Pinpoint the cell where the given text exists, returning its (x, y) midpoint coordinate. 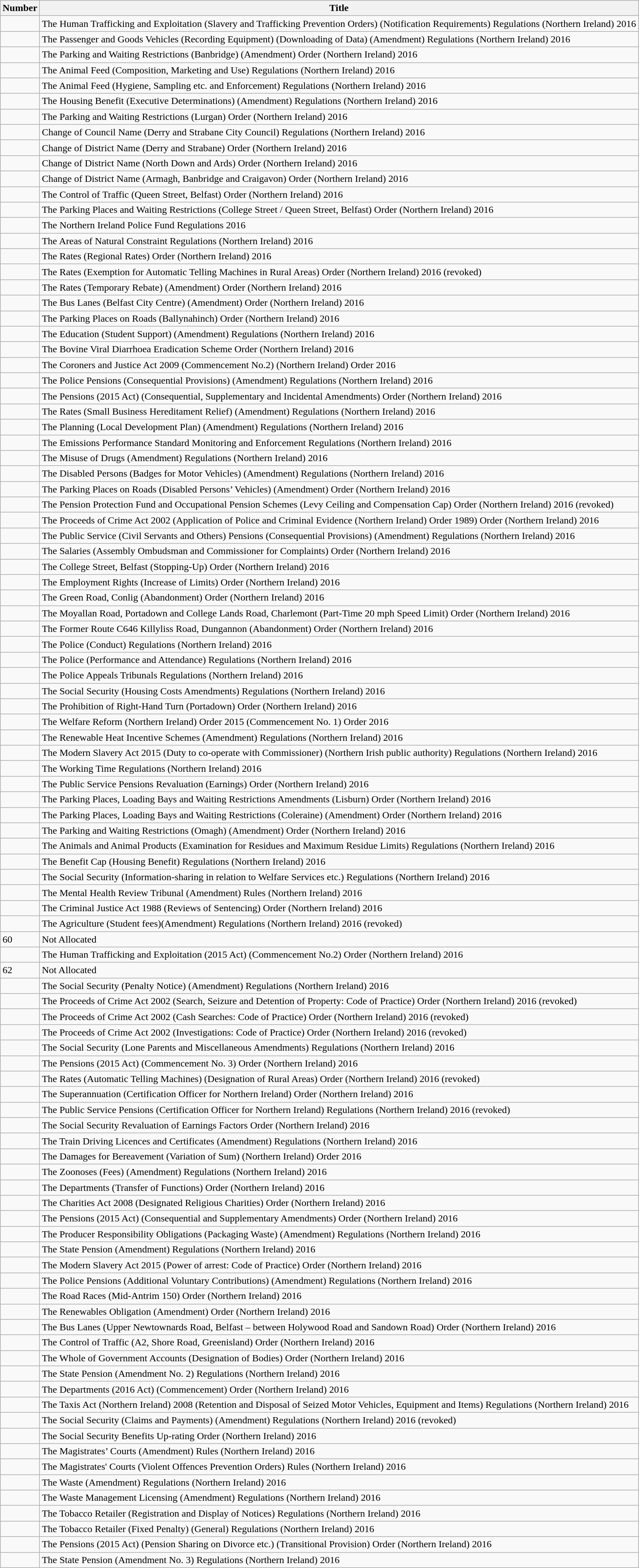
The Social Security (Housing Costs Amendments) Regulations (Northern Ireland) 2016 (339, 691)
The Parking Places, Loading Bays and Waiting Restrictions Amendments (Lisburn) Order (Northern Ireland) 2016 (339, 799)
The Social Security Revaluation of Earnings Factors Order (Northern Ireland) 2016 (339, 1125)
The Parking and Waiting Restrictions (Lurgan) Order (Northern Ireland) 2016 (339, 117)
The Animal Feed (Hygiene, Sampling etc. and Enforcement) Regulations (Northern Ireland) 2016 (339, 86)
The Waste (Amendment) Regulations (Northern Ireland) 2016 (339, 1482)
The Bus Lanes (Upper Newtownards Road, Belfast – between Holywood Road and Sandown Road) Order (Northern Ireland) 2016 (339, 1327)
The Agriculture (Student fees)(Amendment) Regulations (Northern Ireland) 2016 (revoked) (339, 923)
Number (20, 8)
The Parking and Waiting Restrictions (Omagh) (Amendment) Order (Northern Ireland) 2016 (339, 830)
The Criminal Justice Act 1988 (Reviews of Sentencing) Order (Northern Ireland) 2016 (339, 908)
The Social Security Benefits Up-rating Order (Northern Ireland) 2016 (339, 1435)
The Rates (Exemption for Automatic Telling Machines in Rural Areas) Order (Northern Ireland) 2016 (revoked) (339, 272)
The Social Security (Lone Parents and Miscellaneous Amendments) Regulations (Northern Ireland) 2016 (339, 1048)
The Public Service Pensions (Certification Officer for Northern Ireland) Regulations (Northern Ireland) 2016 (revoked) (339, 1110)
The Prohibition of Right-Hand Turn (Portadown) Order (Northern Ireland) 2016 (339, 707)
60 (20, 939)
The Rates (Regional Rates) Order (Northern Ireland) 2016 (339, 256)
The Control of Traffic (A2, Shore Road, Greenisland) Order (Northern Ireland) 2016 (339, 1343)
The Social Security (Claims and Payments) (Amendment) Regulations (Northern Ireland) 2016 (revoked) (339, 1420)
The Proceeds of Crime Act 2002 (Application of Police and Criminal Evidence (Northern Ireland) Order 1989) Order (Northern Ireland) 2016 (339, 520)
The State Pension (Amendment) Regulations (Northern Ireland) 2016 (339, 1250)
The Areas of Natural Constraint Regulations (Northern Ireland) 2016 (339, 241)
The Producer Responsibility Obligations (Packaging Waste) (Amendment) Regulations (Northern Ireland) 2016 (339, 1234)
The Parking Places on Roads (Disabled Persons’ Vehicles) (Amendment) Order (Northern Ireland) 2016 (339, 489)
The Police Appeals Tribunals Regulations (Northern Ireland) 2016 (339, 675)
The Waste Management Licensing (Amendment) Regulations (Northern Ireland) 2016 (339, 1498)
Change of District Name (Armagh, Banbridge and Craigavon) Order (Northern Ireland) 2016 (339, 179)
The Northern Ireland Police Fund Regulations 2016 (339, 225)
The Taxis Act (Northern Ireland) 2008 (Retention and Disposal of Seized Motor Vehicles, Equipment and Items) Regulations (Northern Ireland) 2016 (339, 1405)
The State Pension (Amendment No. 3) Regulations (Northern Ireland) 2016 (339, 1560)
The Police Pensions (Additional Voluntary Contributions) (Amendment) Regulations (Northern Ireland) 2016 (339, 1281)
The Social Security (Penalty Notice) (Amendment) Regulations (Northern Ireland) 2016 (339, 986)
The Rates (Temporary Rebate) (Amendment) Order (Northern Ireland) 2016 (339, 287)
The Damages for Bereavement (Variation of Sum) (Northern Ireland) Order 2016 (339, 1156)
The Human Trafficking and Exploitation (Slavery and Trafficking Prevention Orders) (Notification Requirements) Regulations (Northern Ireland) 2016 (339, 24)
The Tobacco Retailer (Fixed Penalty) (General) Regulations (Northern Ireland) 2016 (339, 1529)
The Road Races (Mid-Antrim 150) Order (Northern Ireland) 2016 (339, 1296)
The Emissions Performance Standard Monitoring and Enforcement Regulations (Northern Ireland) 2016 (339, 442)
The Police Pensions (Consequential Provisions) (Amendment) Regulations (Northern Ireland) 2016 (339, 380)
The Charities Act 2008 (Designated Religious Charities) Order (Northern Ireland) 2016 (339, 1203)
The Departments (Transfer of Functions) Order (Northern Ireland) 2016 (339, 1188)
The Housing Benefit (Executive Determinations) (Amendment) Regulations (Northern Ireland) 2016 (339, 101)
The Benefit Cap (Housing Benefit) Regulations (Northern Ireland) 2016 (339, 861)
The Parking Places on Roads (Ballynahinch) Order (Northern Ireland) 2016 (339, 318)
The Modern Slavery Act 2015 (Duty to co-operate with Commissioner) (Northern Irish public authority) Regulations (Northern Ireland) 2016 (339, 753)
The Magistrates' Courts (Violent Offences Prevention Orders) Rules (Northern Ireland) 2016 (339, 1467)
The Bovine Viral Diarrhoea Eradication Scheme Order (Northern Ireland) 2016 (339, 349)
The Green Road, Conlig (Abandonment) Order (Northern Ireland) 2016 (339, 598)
The Former Route C646 Killyliss Road, Dungannon (Abandonment) Order (Northern Ireland) 2016 (339, 629)
The Renewables Obligation (Amendment) Order (Northern Ireland) 2016 (339, 1312)
The Passenger and Goods Vehicles (Recording Equipment) (Downloading of Data) (Amendment) Regulations (Northern Ireland) 2016 (339, 39)
Change of District Name (North Down and Ards) Order (Northern Ireland) 2016 (339, 163)
The Bus Lanes (Belfast City Centre) (Amendment) Order (Northern Ireland) 2016 (339, 303)
The Education (Student Support) (Amendment) Regulations (Northern Ireland) 2016 (339, 334)
The Moyallan Road, Portadown and College Lands Road, Charlemont (Part-Time 20 mph Speed Limit) Order (Northern Ireland) 2016 (339, 613)
The Police (Conduct) Regulations (Northern Ireland) 2016 (339, 644)
The Coroners and Justice Act 2009 (Commencement No.2) (Northern Ireland) Order 2016 (339, 365)
The Working Time Regulations (Northern Ireland) 2016 (339, 769)
The Pensions (2015 Act) (Commencement No. 3) Order (Northern Ireland) 2016 (339, 1063)
The Magistrates’ Courts (Amendment) Rules (Northern Ireland) 2016 (339, 1451)
The Animal Feed (Composition, Marketing and Use) Regulations (Northern Ireland) 2016 (339, 70)
The Whole of Government Accounts (Designation of Bodies) Order (Northern Ireland) 2016 (339, 1358)
The Departments (2016 Act) (Commencement) Order (Northern Ireland) 2016 (339, 1389)
The Misuse of Drugs (Amendment) Regulations (Northern Ireland) 2016 (339, 458)
Change of District Name (Derry and Strabane) Order (Northern Ireland) 2016 (339, 148)
The Public Service Pensions Revaluation (Earnings) Order (Northern Ireland) 2016 (339, 784)
The Pension Protection Fund and Occupational Pension Schemes (Levy Ceiling and Compensation Cap) Order (Northern Ireland) 2016 (revoked) (339, 505)
Title (339, 8)
The Disabled Persons (Badges for Motor Vehicles) (Amendment) Regulations (Northern Ireland) 2016 (339, 474)
The College Street, Belfast (Stopping-Up) Order (Northern Ireland) 2016 (339, 567)
The Proceeds of Crime Act 2002 (Cash Searches: Code of Practice) Order (Northern Ireland) 2016 (revoked) (339, 1017)
The Rates (Small Business Hereditament Relief) (Amendment) Regulations (Northern Ireland) 2016 (339, 411)
The Police (Performance and Attendance) Regulations (Northern Ireland) 2016 (339, 660)
The Employment Rights (Increase of Limits) Order (Northern Ireland) 2016 (339, 582)
The Welfare Reform (Northern Ireland) Order 2015 (Commencement No. 1) Order 2016 (339, 722)
The Renewable Heat Incentive Schemes (Amendment) Regulations (Northern Ireland) 2016 (339, 738)
The Parking and Waiting Restrictions (Banbridge) (Amendment) Order (Northern Ireland) 2016 (339, 55)
The Proceeds of Crime Act 2002 (Investigations: Code of Practice) Order (Northern Ireland) 2016 (revoked) (339, 1032)
The Modern Slavery Act 2015 (Power of arrest: Code of Practice) Order (Northern Ireland) 2016 (339, 1265)
The Zoonoses (Fees) (Amendment) Regulations (Northern Ireland) 2016 (339, 1172)
The Animals and Animal Products (Examination for Residues and Maximum Residue Limits) Regulations (Northern Ireland) 2016 (339, 846)
The Mental Health Review Tribunal (Amendment) Rules (Northern Ireland) 2016 (339, 892)
The Social Security (Information-sharing in relation to Welfare Services etc.) Regulations (Northern Ireland) 2016 (339, 877)
The Salaries (Assembly Ombudsman and Commissioner for Complaints) Order (Northern Ireland) 2016 (339, 551)
The Human Trafficking and Exploitation (2015 Act) (Commencement No.2) Order (Northern Ireland) 2016 (339, 955)
The Parking Places and Waiting Restrictions (College Street / Queen Street, Belfast) Order (Northern Ireland) 2016 (339, 210)
The Rates (Automatic Telling Machines) (Designation of Rural Areas) Order (Northern Ireland) 2016 (revoked) (339, 1079)
The Tobacco Retailer (Registration and Display of Notices) Regulations (Northern Ireland) 2016 (339, 1513)
The Planning (Local Development Plan) (Amendment) Regulations (Northern Ireland) 2016 (339, 427)
The Control of Traffic (Queen Street, Belfast) Order (Northern Ireland) 2016 (339, 194)
Change of Council Name (Derry and Strabane City Council) Regulations (Northern Ireland) 2016 (339, 132)
The Pensions (2015 Act) (Consequential and Supplementary Amendments) Order (Northern Ireland) 2016 (339, 1219)
The Parking Places, Loading Bays and Waiting Restrictions (Coleraine) (Amendment) Order (Northern Ireland) 2016 (339, 815)
The Superannuation (Certification Officer for Northern Ireland) Order (Northern Ireland) 2016 (339, 1094)
The Pensions (2015 Act) (Pension Sharing on Divorce etc.) (Transitional Provision) Order (Northern Ireland) 2016 (339, 1544)
The Proceeds of Crime Act 2002 (Search, Seizure and Detention of Property: Code of Practice) Order (Northern Ireland) 2016 (revoked) (339, 1001)
The Public Service (Civil Servants and Others) Pensions (Consequential Provisions) (Amendment) Regulations (Northern Ireland) 2016 (339, 536)
62 (20, 970)
The State Pension (Amendment No. 2) Regulations (Northern Ireland) 2016 (339, 1374)
The Pensions (2015 Act) (Consequential, Supplementary and Incidental Amendments) Order (Northern Ireland) 2016 (339, 396)
The Train Driving Licences and Certificates (Amendment) Regulations (Northern Ireland) 2016 (339, 1141)
